Identify which cell holds the provided text, then report its (x, y) central coordinate. 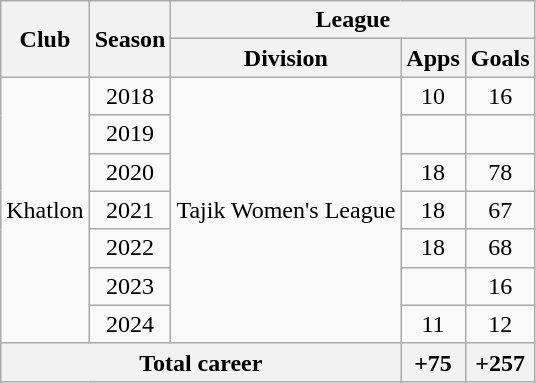
2019 (130, 134)
Club (45, 39)
Goals (500, 58)
11 (433, 324)
2020 (130, 172)
Khatlon (45, 210)
2022 (130, 248)
67 (500, 210)
Division (286, 58)
Season (130, 39)
Apps (433, 58)
2021 (130, 210)
+257 (500, 362)
78 (500, 172)
2018 (130, 96)
League (353, 20)
2024 (130, 324)
Total career (201, 362)
+75 (433, 362)
12 (500, 324)
2023 (130, 286)
Tajik Women's League (286, 210)
68 (500, 248)
10 (433, 96)
